Search for the cell housing the specified text and yield its (X, Y) center coordinate. 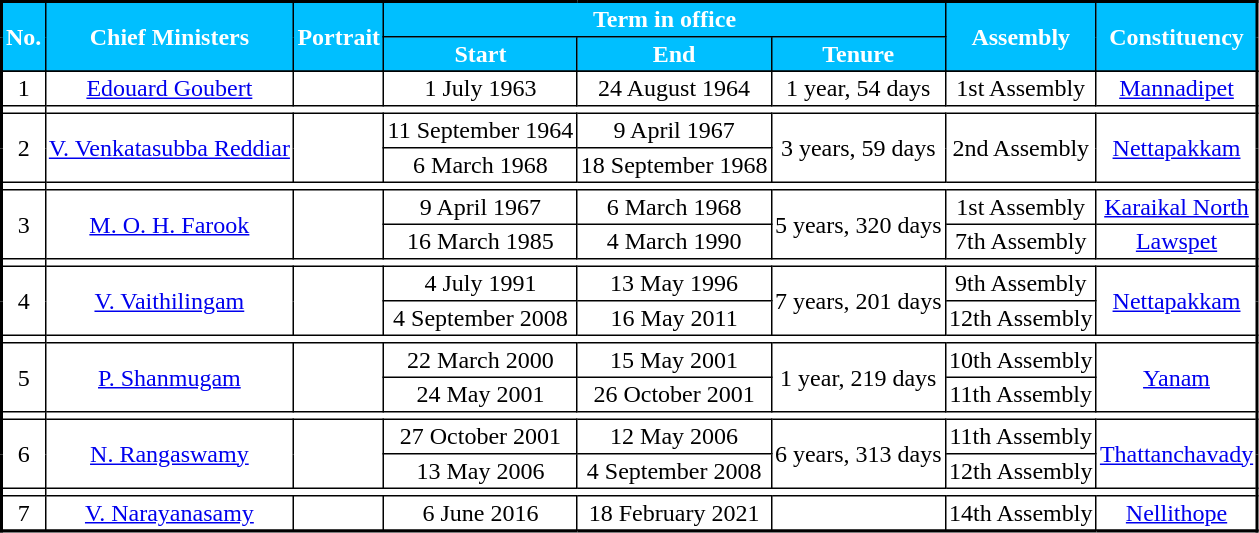
7 (24, 513)
No. (24, 37)
6 June 2016 (480, 513)
24 May 2001 (480, 394)
P. Shanmugam (170, 378)
Yanam (1177, 378)
13 May 1996 (674, 283)
V. Venkatasubba Reddiar (170, 148)
26 October 2001 (674, 394)
M. O. H. Farook (170, 224)
Portrait (339, 37)
Term in office (665, 20)
10th Assembly (1020, 360)
18 September 1968 (674, 165)
9th Assembly (1020, 283)
1 year, 54 days (858, 88)
3 years, 59 days (858, 148)
27 October 2001 (480, 436)
End (674, 54)
N. Rangaswamy (170, 454)
2 (24, 148)
Start (480, 54)
22 March 2000 (480, 360)
V. Narayanasamy (170, 513)
Edouard Goubert (170, 88)
4 March 1990 (674, 241)
Thattanchavady (1177, 454)
4 (24, 300)
Karaikal North (1177, 207)
24 August 1964 (674, 88)
7th Assembly (1020, 241)
Nellithope (1177, 513)
Assembly (1020, 37)
12 May 2006 (674, 436)
3 (24, 224)
15 May 2001 (674, 360)
Constituency (1177, 37)
6 (24, 454)
2nd Assembly (1020, 148)
Mannadipet (1177, 88)
5 years, 320 days (858, 224)
16 March 1985 (480, 241)
6 years, 313 days (858, 454)
V. Vaithilingam (170, 300)
7 years, 201 days (858, 300)
Lawspet (1177, 241)
Chief Ministers (170, 37)
11 September 1964 (480, 130)
14th Assembly (1020, 513)
16 May 2011 (674, 318)
1 (24, 88)
13 May 2006 (480, 471)
18 February 2021 (674, 513)
1 year, 219 days (858, 378)
Tenure (858, 54)
4 July 1991 (480, 283)
5 (24, 378)
1 July 1963 (480, 88)
